Locate the cell with the specified text and output its [X, Y] center coordinate. 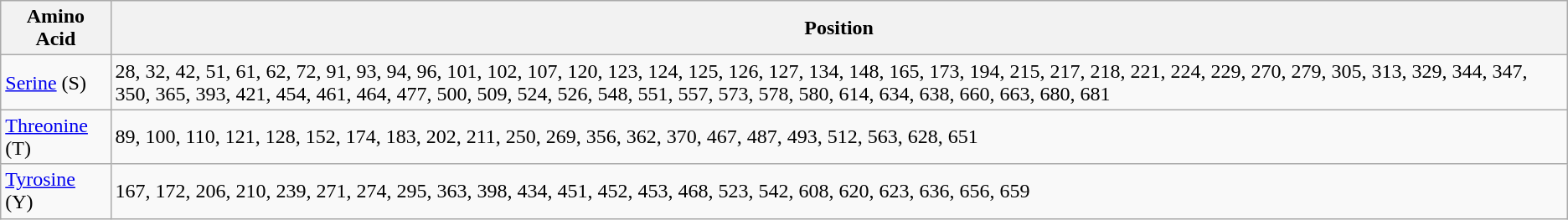
Amino Acid [55, 28]
Position [839, 28]
Serine (S) [55, 82]
167, 172, 206, 210, 239, 271, 274, 295, 363, 398, 434, 451, 452, 453, 468, 523, 542, 608, 620, 623, 636, 656, 659 [839, 191]
Tyrosine (Y) [55, 191]
Threonine (T) [55, 137]
89, 100, 110, 121, 128, 152, 174, 183, 202, 211, 250, 269, 356, 362, 370, 467, 487, 493, 512, 563, 628, 651 [839, 137]
